Return (x, y) of the center of cell containing provided text 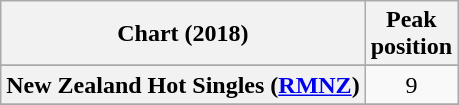
Chart (2018) (183, 34)
Peakposition (411, 34)
9 (411, 85)
New Zealand Hot Singles (RMNZ) (183, 85)
